Find where the given text appears and provide that cell's center as [x, y] coordinate. 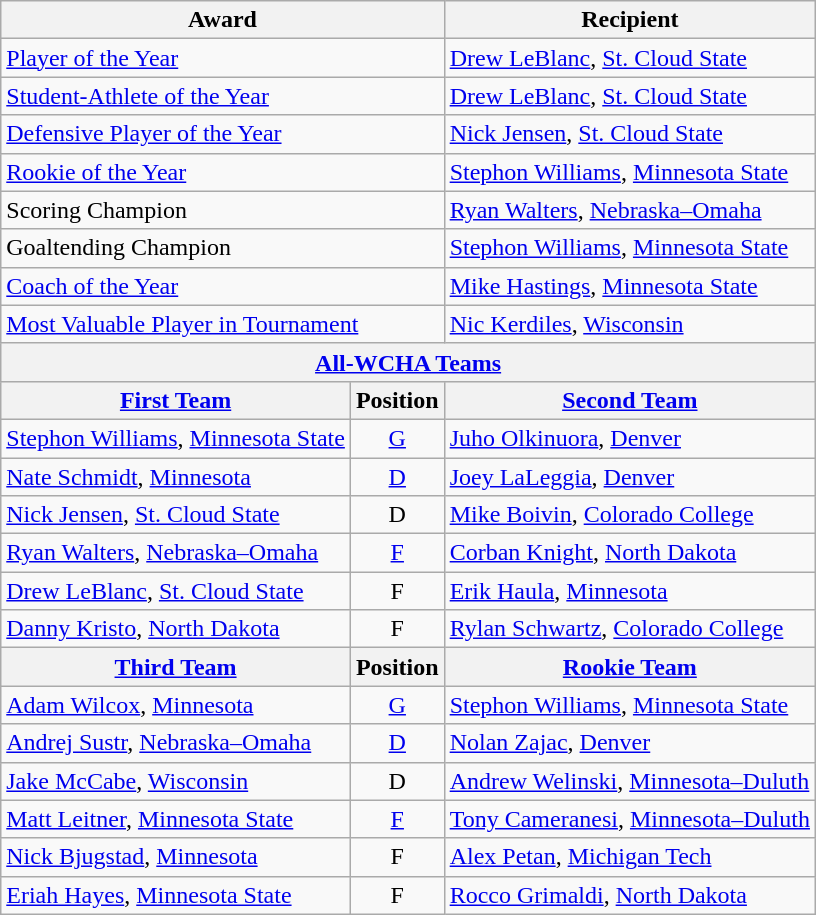
Recipient [630, 20]
Adam Wilcox, Minnesota [176, 705]
Jake McCabe, Wisconsin [176, 781]
Andrew Welinski, Minnesota–Duluth [630, 781]
Defensive Player of the Year [222, 134]
Rookie Team [630, 667]
Student-Athlete of the Year [222, 96]
Nolan Zajac, Denver [630, 743]
Nick Bjugstad, Minnesota [176, 857]
Joey LaLeggia, Denver [630, 477]
Award [222, 20]
Eriah Hayes, Minnesota State [176, 895]
Nic Kerdiles, Wisconsin [630, 324]
Alex Petan, Michigan Tech [630, 857]
Rylan Schwartz, Colorado College [630, 629]
Coach of the Year [222, 286]
Matt Leitner, Minnesota State [176, 819]
Erik Haula, Minnesota [630, 591]
Third Team [176, 667]
Rocco Grimaldi, North Dakota [630, 895]
Juho Olkinuora, Denver [630, 438]
First Team [176, 400]
Corban Knight, North Dakota [630, 553]
Mike Boivin, Colorado College [630, 515]
Rookie of the Year [222, 172]
Danny Kristo, North Dakota [176, 629]
Scoring Champion [222, 210]
Second Team [630, 400]
Mike Hastings, Minnesota State [630, 286]
Goaltending Champion [222, 248]
Tony Cameranesi, Minnesota–Duluth [630, 819]
Most Valuable Player in Tournament [222, 324]
Player of the Year [222, 58]
All-WCHA Teams [408, 362]
Andrej Sustr, Nebraska–Omaha [176, 743]
Nate Schmidt, Minnesota [176, 477]
